Identify which cell holds the provided text, then report its [X, Y] central coordinate. 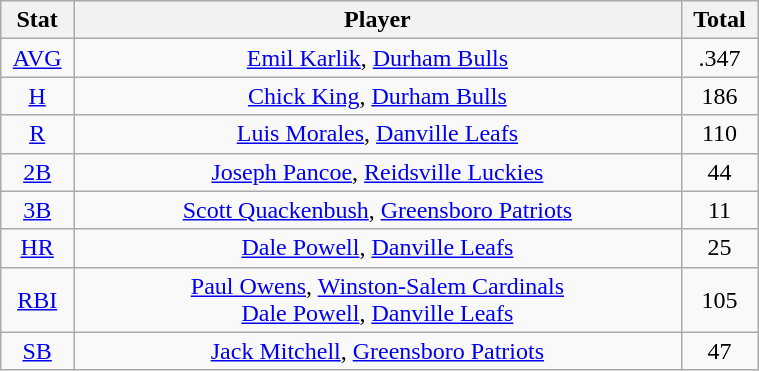
R [38, 134]
AVG [38, 58]
Joseph Pancoe, Reidsville Luckies [378, 172]
Paul Owens, Winston-Salem Cardinals Dale Powell, Danville Leafs [378, 300]
11 [719, 210]
Chick King, Durham Bulls [378, 96]
2B [38, 172]
RBI [38, 300]
Luis Morales, Danville Leafs [378, 134]
Emil Karlik, Durham Bulls [378, 58]
186 [719, 96]
25 [719, 248]
Total [719, 20]
.347 [719, 58]
Player [378, 20]
SB [38, 351]
3B [38, 210]
HR [38, 248]
H [38, 96]
44 [719, 172]
47 [719, 351]
Dale Powell, Danville Leafs [378, 248]
Stat [38, 20]
Scott Quackenbush, Greensboro Patriots [378, 210]
Jack Mitchell, Greensboro Patriots [378, 351]
105 [719, 300]
110 [719, 134]
